Provide the [X, Y] coordinate of the cell's center where the given text is located.  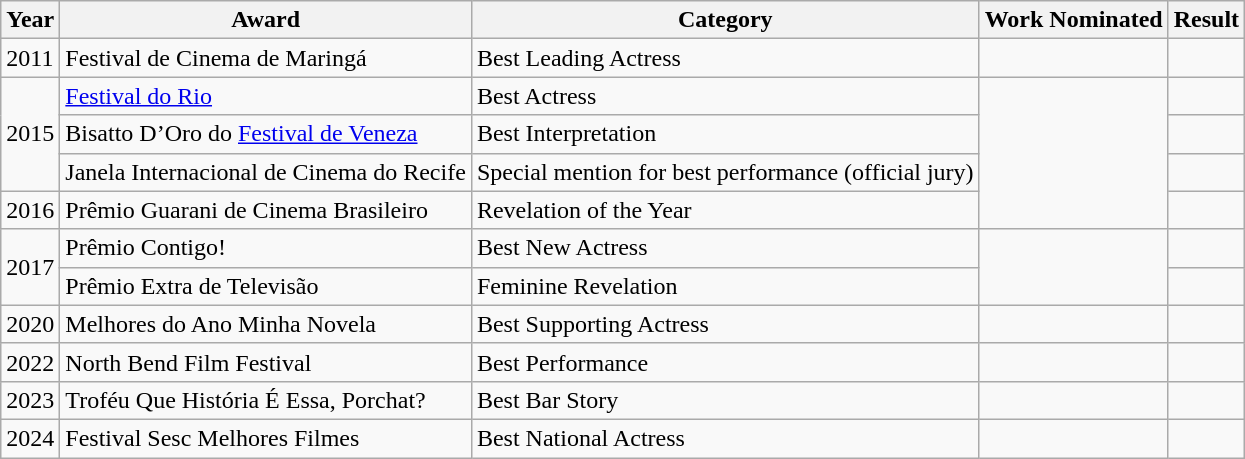
Prêmio Extra de Televisão [266, 286]
North Bend Film Festival [266, 362]
Best Bar Story [725, 400]
Best New Actress [725, 248]
Best Actress [725, 96]
2022 [30, 362]
Festival do Rio [266, 96]
Prêmio Contigo! [266, 248]
Award [266, 20]
2011 [30, 58]
Work Nominated [1074, 20]
Feminine Revelation [725, 286]
2024 [30, 438]
Troféu Que História É Essa, Porchat? [266, 400]
Best National Actress [725, 438]
Year [30, 20]
Bisatto D’Oro do Festival de Veneza [266, 134]
Janela Internacional de Cinema do Recife [266, 172]
2015 [30, 134]
2020 [30, 324]
Category [725, 20]
Prêmio Guarani de Cinema Brasileiro [266, 210]
Best Performance [725, 362]
Special mention for best performance (official jury) [725, 172]
2017 [30, 267]
2016 [30, 210]
2023 [30, 400]
Best Leading Actress [725, 58]
Best Supporting Actress [725, 324]
Festival Sesc Melhores Filmes [266, 438]
Result [1206, 20]
Best Interpretation [725, 134]
Revelation of the Year [725, 210]
Melhores do Ano Minha Novela [266, 324]
Festival de Cinema de Maringá [266, 58]
